Output the [X, Y] coordinate of the center of the cell containing the given text.  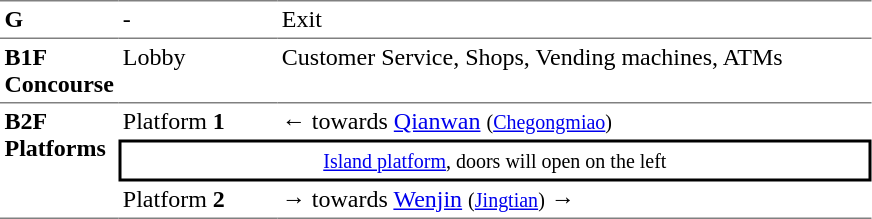
Lobby [198, 71]
Island platform, doors will open on the left [494, 161]
- [198, 19]
B1FConcourse [59, 71]
Platform 1 [198, 122]
← towards Qianwan (Chegongmiao) [574, 122]
Customer Service, Shops, Vending machines, ATMs [574, 71]
G [59, 19]
Exit [574, 19]
